Determine the (X, Y) coordinate at the center of the cell enclosing the given text.  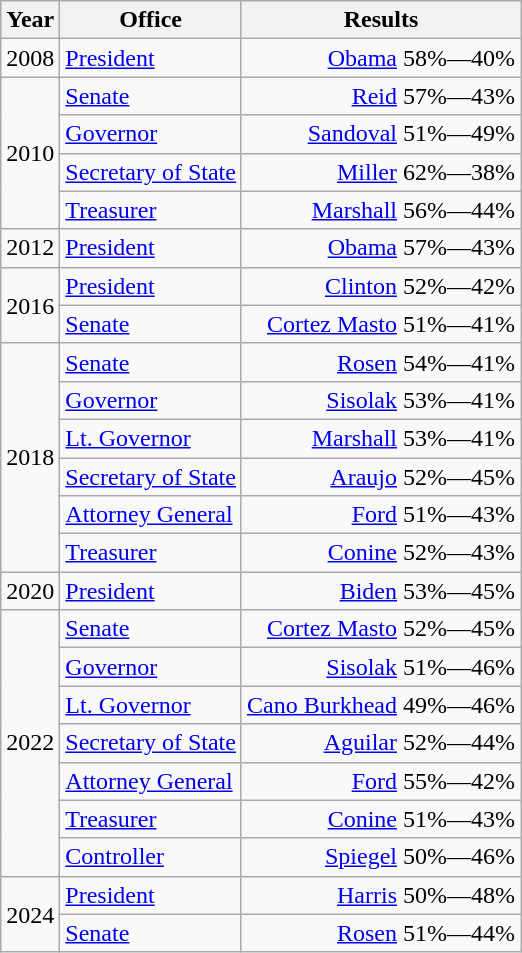
Aguilar 52%—44% (380, 743)
Office (151, 20)
2016 (30, 305)
Sisolak 53%—41% (380, 400)
Cortez Masto 51%—41% (380, 324)
Conine 52%—43% (380, 553)
Araujo 52%—45% (380, 477)
Spiegel 50%—46% (380, 857)
Sandoval 51%—49% (380, 134)
Miller 62%—38% (380, 172)
Clinton 52%—42% (380, 286)
Obama 57%—43% (380, 248)
2024 (30, 914)
Cano Burkhead 49%—46% (380, 705)
Reid 57%—43% (380, 96)
Conine 51%—43% (380, 819)
2022 (30, 743)
Year (30, 20)
Ford 55%—42% (380, 781)
Results (380, 20)
2008 (30, 58)
Marshall 53%—41% (380, 438)
Cortez Masto 52%—45% (380, 629)
Sisolak 51%—46% (380, 667)
2010 (30, 153)
Marshall 56%—44% (380, 210)
Rosen 51%—44% (380, 933)
Rosen 54%—41% (380, 362)
2020 (30, 591)
Ford 51%—43% (380, 515)
Obama 58%—40% (380, 58)
Biden 53%—45% (380, 591)
Controller (151, 857)
Harris 50%—48% (380, 895)
2018 (30, 457)
2012 (30, 248)
